From the cell containing the given text, extract its center point as [X, Y] coordinate. 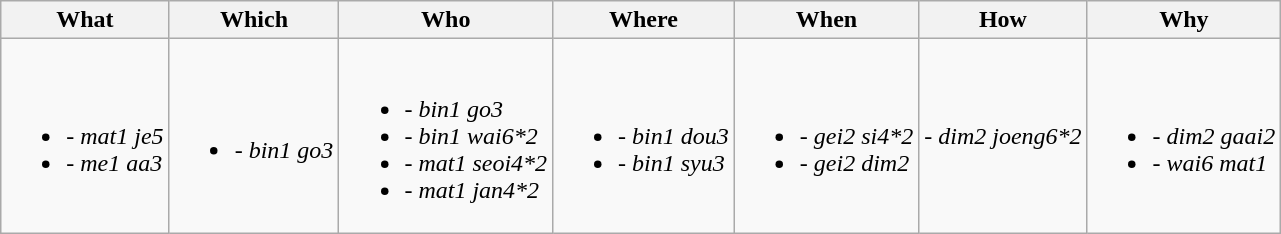
- dim2 joeng6*2 [1003, 136]
- gei2 si4*2- gei2 dim2 [826, 136]
- bin1 dou3- bin1 syu3 [644, 136]
Why [1184, 20]
Who [446, 20]
Which [254, 20]
Where [644, 20]
- mat1 je5 - me1 aa3 [85, 136]
When [826, 20]
- bin1 go3 [254, 136]
What [85, 20]
How [1003, 20]
- bin1 go3 - bin1 wai6*2 - mat1 seoi4*2 - mat1 jan4*2 [446, 136]
- dim2 gaai2 - wai6 mat1 [1184, 136]
